Capture the cell that displays the provided text and extract its (x, y) central coordinate. 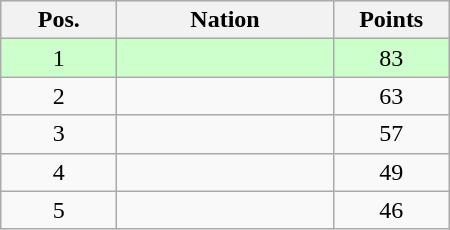
46 (391, 210)
Pos. (59, 20)
1 (59, 58)
Nation (225, 20)
63 (391, 96)
4 (59, 172)
3 (59, 134)
5 (59, 210)
Points (391, 20)
49 (391, 172)
83 (391, 58)
2 (59, 96)
57 (391, 134)
